Output the [X, Y] coordinate of the center of the cell containing the given text.  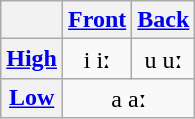
High [32, 59]
Back [164, 20]
i iː [98, 59]
Low [32, 98]
a aː [129, 98]
u uː [164, 59]
Front [98, 20]
